Search for the cell housing the specified text and yield its (x, y) center coordinate. 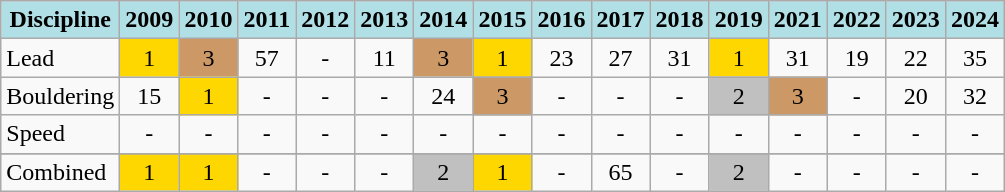
2019 (738, 20)
19 (856, 58)
2021 (798, 20)
2022 (856, 20)
57 (267, 58)
20 (916, 96)
Lead (60, 58)
2017 (620, 20)
24 (444, 96)
2010 (208, 20)
11 (384, 58)
22 (916, 58)
2015 (502, 20)
Discipline (60, 20)
27 (620, 58)
2023 (916, 20)
Speed (60, 134)
2009 (150, 20)
2011 (267, 20)
32 (974, 96)
23 (562, 58)
2018 (680, 20)
2016 (562, 20)
15 (150, 96)
Bouldering (60, 96)
2024 (974, 20)
2012 (326, 20)
2014 (444, 20)
2013 (384, 20)
65 (620, 172)
Combined (60, 172)
35 (974, 58)
